Return the [x, y] coordinate for the center point of the cell that contains the specified text.  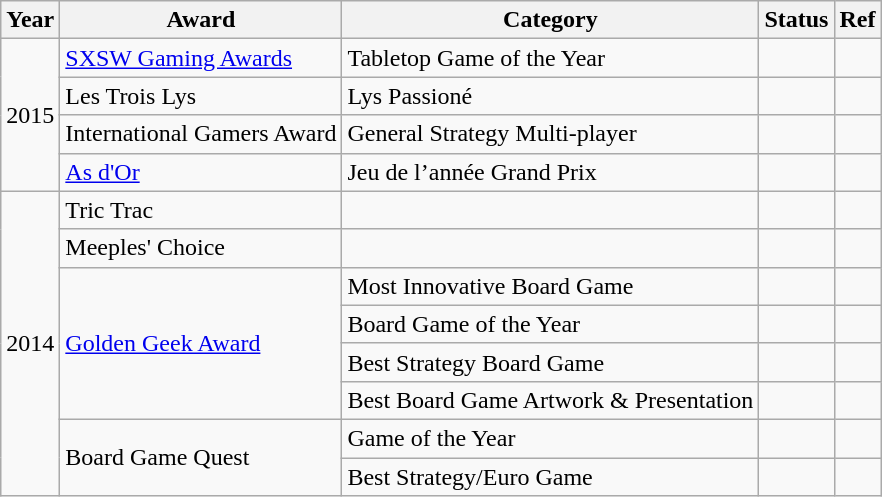
Tabletop Game of the Year [550, 58]
Award [201, 20]
Most Innovative Board Game [550, 286]
As d'Or [201, 172]
Board Game of the Year [550, 324]
Best Strategy Board Game [550, 362]
Ref [858, 20]
Best Strategy/Euro Game [550, 477]
Game of the Year [550, 438]
International Gamers Award [201, 134]
Jeu de l’année Grand Prix [550, 172]
Status [796, 20]
Les Trois Lys [201, 96]
2015 [30, 115]
Lys Passioné [550, 96]
Meeples' Choice [201, 248]
Category [550, 20]
Golden Geek Award [201, 343]
Board Game Quest [201, 457]
2014 [30, 343]
Best Board Game Artwork & Presentation [550, 400]
General Strategy Multi-player [550, 134]
Tric Trac [201, 210]
SXSW Gaming Awards [201, 58]
Year [30, 20]
